Identify which cell holds the provided text, then report its [X, Y] central coordinate. 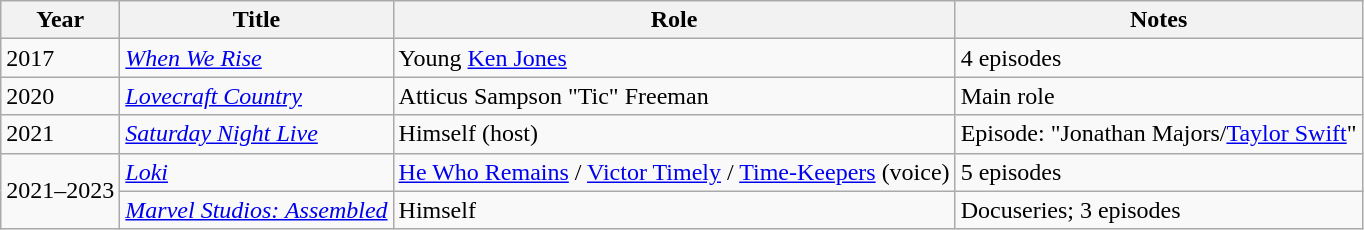
Lovecraft Country [256, 96]
Saturday Night Live [256, 134]
5 episodes [1158, 172]
2020 [60, 96]
Notes [1158, 20]
Year [60, 20]
2017 [60, 58]
When We Rise [256, 58]
Role [674, 20]
Young Ken Jones [674, 58]
Atticus Sampson "Tic" Freeman [674, 96]
Himself [674, 210]
2021 [60, 134]
Himself (host) [674, 134]
Episode: "Jonathan Majors/Taylor Swift" [1158, 134]
Title [256, 20]
4 episodes [1158, 58]
Marvel Studios: Assembled [256, 210]
He Who Remains / Victor Timely / Time-Keepers (voice) [674, 172]
2021–2023 [60, 191]
Loki [256, 172]
Main role [1158, 96]
Docuseries; 3 episodes [1158, 210]
